Locate the cell with the specified text and output its [X, Y] center coordinate. 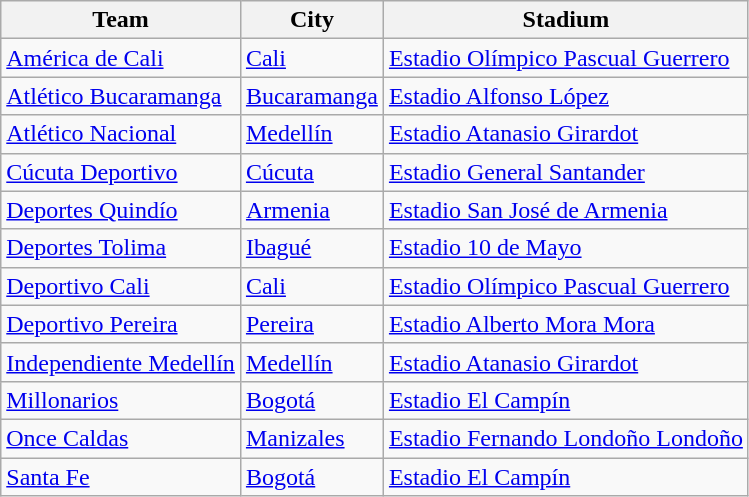
Ibagué [312, 248]
Bucaramanga [312, 96]
Cúcuta Deportivo [121, 172]
Cúcuta [312, 172]
Once Caldas [121, 438]
Santa Fe [121, 477]
City [312, 20]
América de Cali [121, 58]
Armenia [312, 210]
Estadio Fernando Londoño Londoño [566, 438]
Stadium [566, 20]
Millonarios [121, 400]
Estadio 10 de Mayo [566, 248]
Atlético Bucaramanga [121, 96]
Estadio General Santander [566, 172]
Deportivo Cali [121, 286]
Deportivo Pereira [121, 324]
Team [121, 20]
Independiente Medellín [121, 362]
Estadio Alfonso López [566, 96]
Deportes Tolima [121, 248]
Atlético Nacional [121, 134]
Deportes Quindío [121, 210]
Estadio Alberto Mora Mora [566, 324]
Pereira [312, 324]
Estadio San José de Armenia [566, 210]
Manizales [312, 438]
